From the cell containing the given text, extract its center point as (x, y) coordinate. 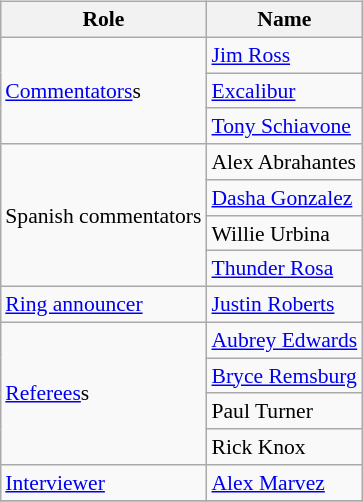
Justin Roberts (284, 305)
Spanish commentators (103, 215)
Tony Schiavone (284, 126)
Name (284, 20)
Rick Knox (284, 447)
Alex Abrahantes (284, 162)
Bryce Remsburg (284, 376)
Dasha Gonzalez (284, 198)
Willie Urbina (284, 233)
Refereess (103, 393)
Ring announcer (103, 305)
Jim Ross (284, 55)
Alex Marvez (284, 483)
Commentatorss (103, 90)
Paul Turner (284, 411)
Aubrey Edwards (284, 340)
Role (103, 20)
Thunder Rosa (284, 269)
Interviewer (103, 483)
Excalibur (284, 91)
